Search for the cell housing the specified text and yield its [X, Y] center coordinate. 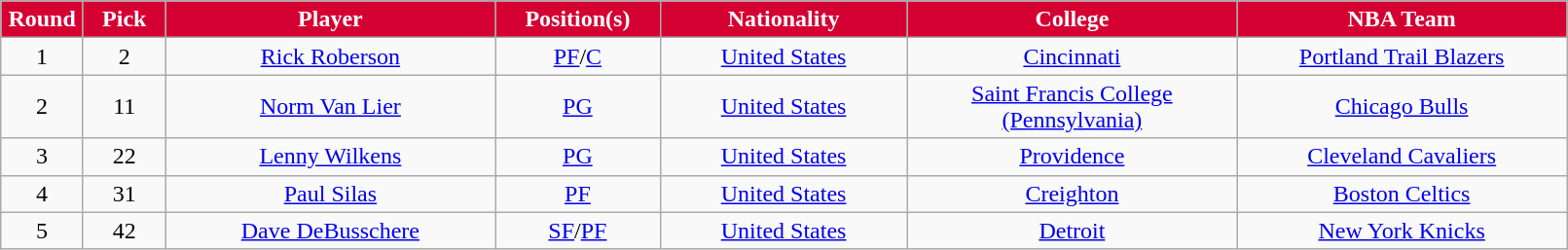
PF/C [578, 56]
Portland Trail Blazers [1402, 56]
Lenny Wilkens [331, 157]
Nationality [784, 19]
Providence [1073, 157]
42 [125, 231]
5 [43, 231]
Pick [125, 19]
1 [43, 56]
New York Knicks [1402, 231]
Detroit [1073, 231]
Paul Silas [331, 194]
Round [43, 19]
22 [125, 157]
SF/PF [578, 231]
Position(s) [578, 19]
NBA Team [1402, 19]
Boston Celtics [1402, 194]
4 [43, 194]
Norm Van Lier [331, 107]
PF [578, 194]
Creighton [1073, 194]
31 [125, 194]
Cincinnati [1073, 56]
3 [43, 157]
Rick Roberson [331, 56]
Chicago Bulls [1402, 107]
College [1073, 19]
Cleveland Cavaliers [1402, 157]
Player [331, 19]
Saint Francis College(Pennsylvania) [1073, 107]
11 [125, 107]
Dave DeBusschere [331, 231]
